From the cell containing the given text, extract its center point as [x, y] coordinate. 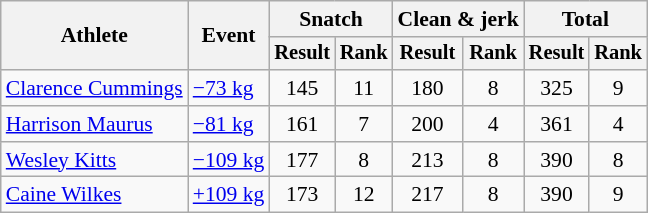
Wesley Kitts [94, 160]
12 [364, 195]
Total [586, 19]
Caine Wilkes [94, 195]
Clean & jerk [458, 19]
200 [428, 124]
−109 kg [229, 160]
145 [302, 88]
Snatch [330, 19]
180 [428, 88]
213 [428, 160]
177 [302, 160]
7 [364, 124]
173 [302, 195]
Harrison Maurus [94, 124]
217 [428, 195]
Clarence Cummings [94, 88]
−73 kg [229, 88]
325 [557, 88]
+109 kg [229, 195]
−81 kg [229, 124]
161 [302, 124]
11 [364, 88]
Athlete [94, 36]
361 [557, 124]
Event [229, 36]
